Scan for the cell matching the given text and deliver its [x, y] coordinate at center. 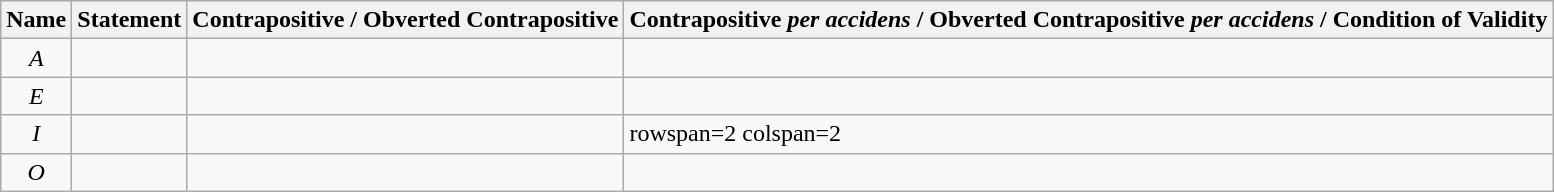
Statement [130, 20]
Contrapositive per accidens / Obverted Contrapositive per accidens / Condition of Validity [1088, 20]
rowspan=2 colspan=2 [1088, 134]
O [36, 172]
Name [36, 20]
E [36, 96]
I [36, 134]
Contrapositive / Obverted Contrapositive [406, 20]
A [36, 58]
